Locate the cell with the specified text and output its [x, y] center coordinate. 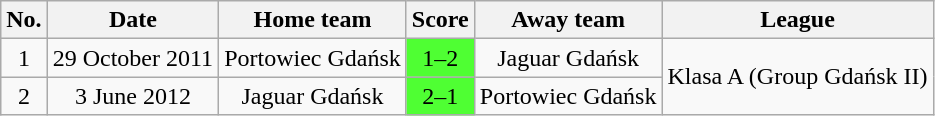
29 October 2011 [132, 58]
1–2 [440, 58]
Home team [313, 20]
Away team [568, 20]
2 [24, 96]
2–1 [440, 96]
Date [132, 20]
No. [24, 20]
Score [440, 20]
Klasa A (Group Gdańsk II) [798, 77]
League [798, 20]
3 June 2012 [132, 96]
1 [24, 58]
